Return (X, Y) of the center of cell containing provided text 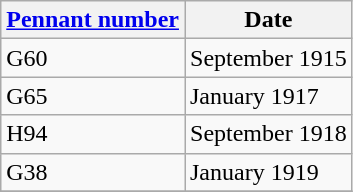
January 1919 (268, 172)
G38 (93, 172)
September 1915 (268, 58)
Pennant number (93, 20)
September 1918 (268, 134)
G65 (93, 96)
H94 (93, 134)
Date (268, 20)
G60 (93, 58)
January 1917 (268, 96)
